Capture the cell that displays the provided text and extract its [X, Y] central coordinate. 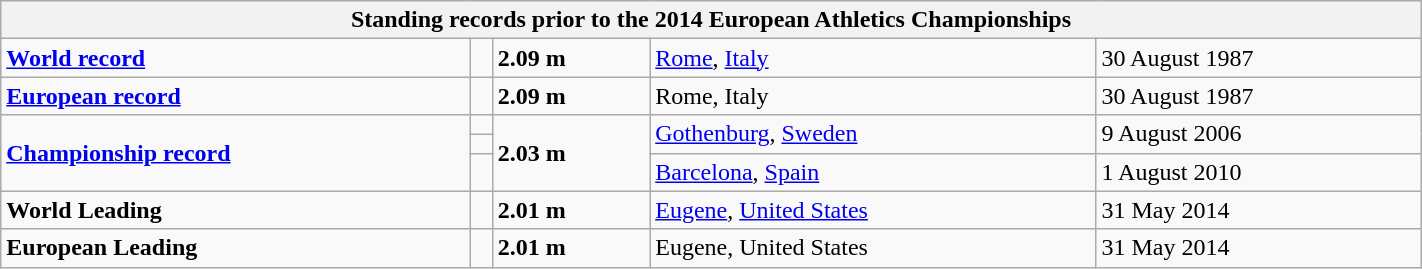
Standing records prior to the 2014 European Athletics Championships [711, 20]
Championship record [236, 153]
European Leading [236, 248]
World Leading [236, 210]
European record [236, 96]
1 August 2010 [1258, 172]
Gothenburg, Sweden [873, 134]
9 August 2006 [1258, 134]
2.03 m [571, 153]
World record [236, 58]
Barcelona, Spain [873, 172]
